Extract the [x, y] coordinate from the center of the cell holding the provided text.  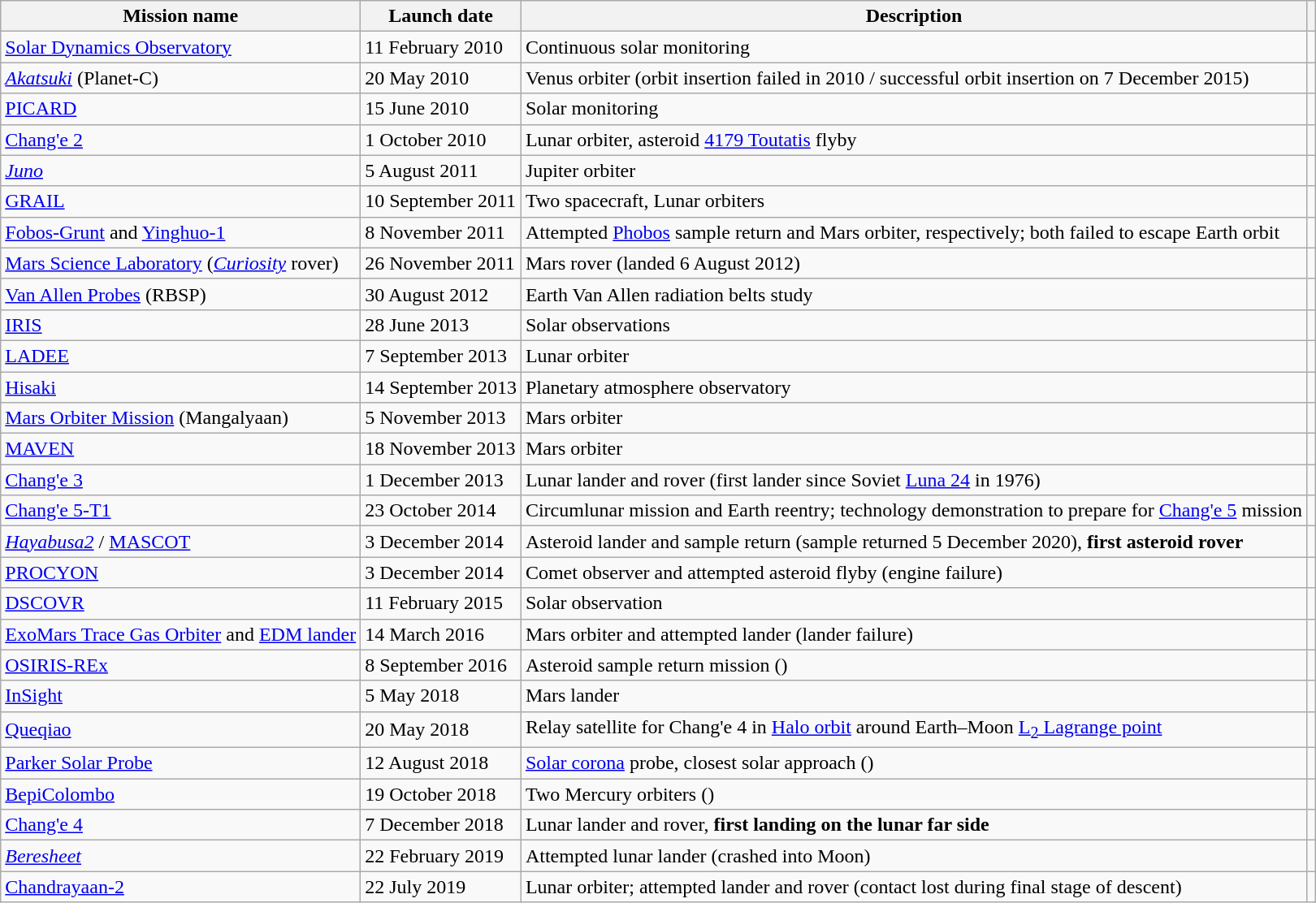
1 December 2013 [441, 480]
Chandrayaan-2 [180, 887]
Attempted lunar lander (crashed into Moon) [913, 856]
11 February 2015 [441, 603]
20 May 2010 [441, 78]
Fobos-Grunt and Yinghuo-1 [180, 232]
Chang'e 3 [180, 480]
Akatsuki (Planet-C) [180, 78]
Asteroid sample return mission () [913, 665]
Mars Science Laboratory (Curiosity rover) [180, 263]
Lunar orbiter; attempted lander and rover (contact lost during final stage of descent) [913, 887]
Solar observation [913, 603]
PROCYON [180, 572]
14 September 2013 [441, 387]
Planetary atmosphere observatory [913, 387]
Earth Van Allen radiation belts study [913, 294]
DSCOVR [180, 603]
MAVEN [180, 449]
Mars Orbiter Mission (Mangalyaan) [180, 418]
Queqiao [180, 729]
5 August 2011 [441, 171]
Circumlunar mission and Earth reentry; technology demonstration to prepare for Chang'e 5 mission [913, 511]
Comet observer and attempted asteroid flyby (engine failure) [913, 572]
7 December 2018 [441, 825]
Van Allen Probes (RBSP) [180, 294]
Chang'e 5-T1 [180, 511]
Mars lander [913, 696]
23 October 2014 [441, 511]
5 November 2013 [441, 418]
Hisaki [180, 387]
Lunar orbiter [913, 356]
Beresheet [180, 856]
8 November 2011 [441, 232]
20 May 2018 [441, 729]
BepiColombo [180, 794]
22 July 2019 [441, 887]
Mars rover (landed 6 August 2012) [913, 263]
GRAIL [180, 201]
Solar corona probe, closest solar approach () [913, 763]
Juno [180, 171]
Chang'e 4 [180, 825]
Hayabusa2 / MASCOT [180, 542]
OSIRIS-REx [180, 665]
Lunar orbiter, asteroid 4179 Toutatis flyby [913, 140]
22 February 2019 [441, 856]
1 October 2010 [441, 140]
5 May 2018 [441, 696]
Continuous solar monitoring [913, 47]
Launch date [441, 16]
IRIS [180, 325]
12 August 2018 [441, 763]
Parker Solar Probe [180, 763]
19 October 2018 [441, 794]
Two spacecraft, Lunar orbiters [913, 201]
26 November 2011 [441, 263]
Solar Dynamics Observatory [180, 47]
18 November 2013 [441, 449]
Lunar lander and rover (first lander since Soviet Luna 24 in 1976) [913, 480]
PICARD [180, 109]
14 March 2016 [441, 634]
LADEE [180, 356]
ExoMars Trace Gas Orbiter and EDM lander [180, 634]
Relay satellite for Chang'e 4 in Halo orbit around Earth–Moon L2 Lagrange point [913, 729]
Attempted Phobos sample return and Mars orbiter, respectively; both failed to escape Earth orbit [913, 232]
Solar observations [913, 325]
InSight [180, 696]
Venus orbiter (orbit insertion failed in 2010 / successful orbit insertion on 7 December 2015) [913, 78]
Lunar lander and rover, first landing on the lunar far side [913, 825]
Two Mercury orbiters () [913, 794]
30 August 2012 [441, 294]
Solar monitoring [913, 109]
8 September 2016 [441, 665]
15 June 2010 [441, 109]
Mars orbiter and attempted lander (lander failure) [913, 634]
Chang'e 2 [180, 140]
11 February 2010 [441, 47]
28 June 2013 [441, 325]
7 September 2013 [441, 356]
Asteroid lander and sample return (sample returned 5 December 2020), first asteroid rover [913, 542]
Jupiter orbiter [913, 171]
10 September 2011 [441, 201]
Mission name [180, 16]
Description [913, 16]
